Detect which cell encompasses the target text, then output its [X, Y] center coordinate. 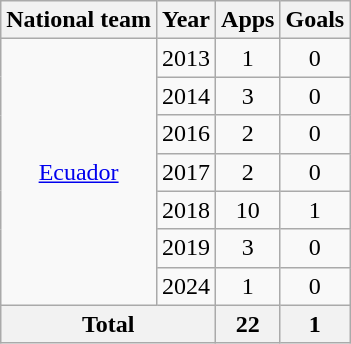
National team [79, 20]
Total [108, 324]
2018 [186, 210]
2019 [186, 248]
Apps [248, 20]
Ecuador [79, 172]
2017 [186, 172]
2013 [186, 58]
Year [186, 20]
2016 [186, 134]
22 [248, 324]
10 [248, 210]
Goals [315, 20]
2024 [186, 286]
2014 [186, 96]
